Capture the cell that displays the provided text and extract its [x, y] central coordinate. 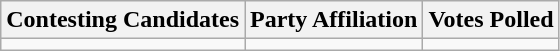
Votes Polled [491, 20]
Party Affiliation [334, 20]
Contesting Candidates [123, 20]
